Determine the [x, y] coordinate at the center of the cell enclosing the given text.  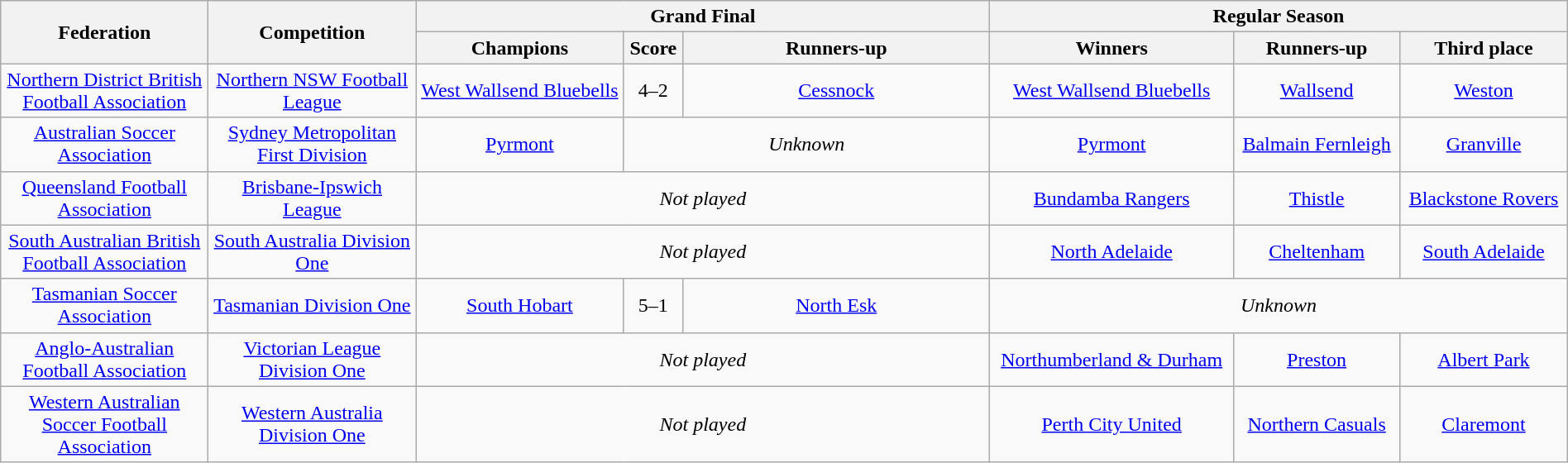
Competition [313, 32]
Northumberland & Durham [1111, 359]
Victorian League Division One [313, 359]
Federation [104, 32]
North Adelaide [1111, 251]
Regular Season [1279, 17]
Western Australia Division One [313, 424]
North Esk [837, 306]
Tasmanian Division One [313, 306]
Brisbane-Ipswich League [313, 198]
Claremont [1484, 424]
South Australia Division One [313, 251]
South Hobart [519, 306]
Third place [1484, 48]
Grand Final [703, 17]
Western Australian Soccer Football Association [104, 424]
Preston [1317, 359]
Wallsend [1317, 91]
Granville [1484, 144]
Northern NSW Football League [313, 91]
Score [653, 48]
Winners [1111, 48]
Balmain Fernleigh [1317, 144]
Cheltenham [1317, 251]
5–1 [653, 306]
Thistle [1317, 198]
4–2 [653, 91]
Tasmanian Soccer Association [104, 306]
Cessnock [837, 91]
Northern District British Football Association [104, 91]
Northern Casuals [1317, 424]
Bundamba Rangers [1111, 198]
Albert Park [1484, 359]
Anglo-Australian Football Association [104, 359]
Queensland Football Association [104, 198]
Weston [1484, 91]
Perth City United [1111, 424]
Champions [519, 48]
Sydney Metropolitan First Division [313, 144]
South Adelaide [1484, 251]
Australian Soccer Association [104, 144]
South Australian British Football Association [104, 251]
Blackstone Rovers [1484, 198]
